Provide the (x, y) coordinate of the cell's center where the given text is located.  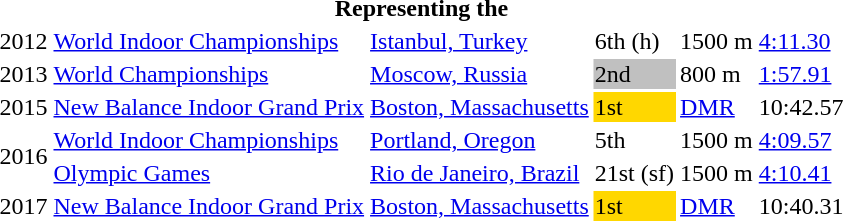
6th (h) (634, 41)
Portland, Oregon (480, 140)
800 m (717, 74)
World Championships (209, 74)
Rio de Janeiro, Brazil (480, 173)
5th (634, 140)
Moscow, Russia (480, 74)
2nd (634, 74)
21st (sf) (634, 173)
Olympic Games (209, 173)
Istanbul, Turkey (480, 41)
